Output the [X, Y] coordinate of the center of the cell containing the given text.  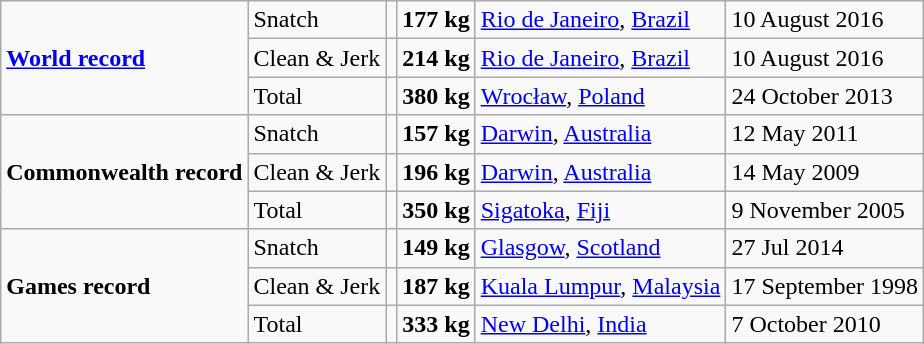
350 kg [436, 210]
12 May 2011 [825, 134]
7 October 2010 [825, 324]
187 kg [436, 286]
27 Jul 2014 [825, 248]
333 kg [436, 324]
157 kg [436, 134]
Glasgow, Scotland [600, 248]
24 October 2013 [825, 96]
14 May 2009 [825, 172]
Games record [124, 286]
New Delhi, India [600, 324]
196 kg [436, 172]
Wrocław, Poland [600, 96]
Sigatoka, Fiji [600, 210]
Kuala Lumpur, Malaysia [600, 286]
380 kg [436, 96]
Commonwealth record [124, 172]
214 kg [436, 58]
177 kg [436, 20]
17 September 1998 [825, 286]
149 kg [436, 248]
9 November 2005 [825, 210]
World record [124, 58]
